Find where the given text appears and provide that cell's center as (x, y) coordinate. 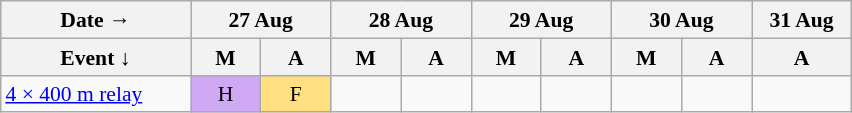
31 Aug (802, 20)
4 × 400 m relay (95, 94)
28 Aug (401, 20)
Date → (95, 20)
Event ↓ (95, 56)
29 Aug (541, 20)
30 Aug (681, 20)
27 Aug (260, 20)
F (296, 94)
H (225, 94)
